Search for the cell housing the specified text and yield its (x, y) center coordinate. 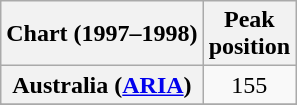
Chart (1997–1998) (102, 34)
Peakposition (249, 34)
Australia (ARIA) (102, 85)
155 (249, 85)
